Extract the (X, Y) coordinate from the center of the cell holding the provided text.  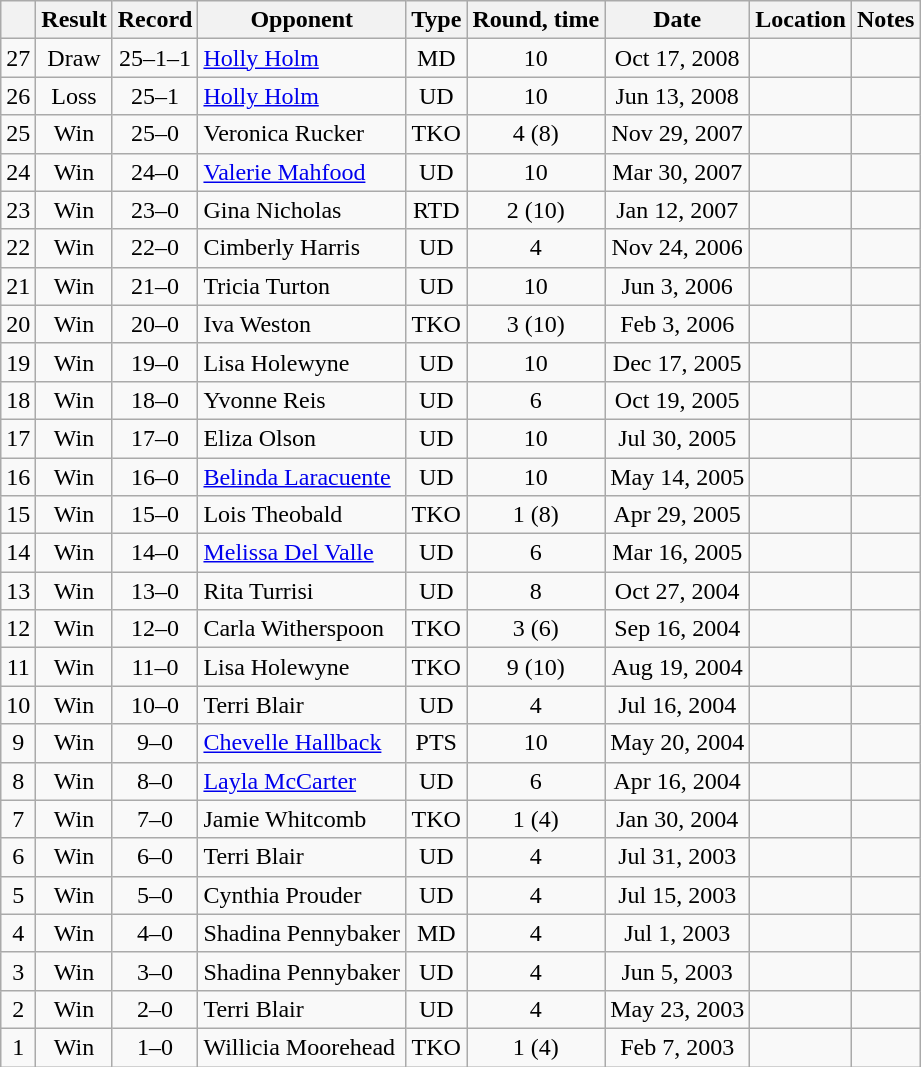
Apr 29, 2005 (678, 515)
Tricia Turton (302, 286)
RTD (436, 210)
1 (8) (536, 515)
Loss (74, 96)
4 (8) (536, 134)
8–0 (155, 781)
May 23, 2003 (678, 1009)
13 (18, 591)
Dec 17, 2005 (678, 362)
Record (155, 20)
Belinda Laracuente (302, 477)
25–0 (155, 134)
5 (18, 895)
22–0 (155, 248)
Veronica Rucker (302, 134)
Willicia Moorehead (302, 1047)
Date (678, 20)
15 (18, 515)
Carla Witherspoon (302, 629)
Apr 16, 2004 (678, 781)
Melissa Del Valle (302, 553)
Lois Theobald (302, 515)
16–0 (155, 477)
19–0 (155, 362)
Nov 24, 2006 (678, 248)
May 20, 2004 (678, 743)
Notes (885, 20)
2 (10) (536, 210)
23–0 (155, 210)
Jul 1, 2003 (678, 933)
Oct 17, 2008 (678, 58)
Feb 3, 2006 (678, 324)
Yvonne Reis (302, 400)
24–0 (155, 172)
9 (18, 743)
Location (801, 20)
Mar 30, 2007 (678, 172)
Jan 12, 2007 (678, 210)
Round, time (536, 20)
25–1–1 (155, 58)
7 (18, 819)
7–0 (155, 819)
11 (18, 667)
15–0 (155, 515)
24 (18, 172)
2–0 (155, 1009)
Jul 15, 2003 (678, 895)
21–0 (155, 286)
Oct 27, 2004 (678, 591)
3–0 (155, 971)
17–0 (155, 438)
14 (18, 553)
2 (18, 1009)
9 (10) (536, 667)
26 (18, 96)
13–0 (155, 591)
Iva Weston (302, 324)
Jun 3, 2006 (678, 286)
4–0 (155, 933)
20 (18, 324)
Jamie Whitcomb (302, 819)
10–0 (155, 705)
16 (18, 477)
18–0 (155, 400)
Jul 16, 2004 (678, 705)
Sep 16, 2004 (678, 629)
Cynthia Prouder (302, 895)
20–0 (155, 324)
Opponent (302, 20)
11–0 (155, 667)
Oct 19, 2005 (678, 400)
17 (18, 438)
5–0 (155, 895)
1–0 (155, 1047)
21 (18, 286)
Eliza Olson (302, 438)
Cimberly Harris (302, 248)
Draw (74, 58)
May 14, 2005 (678, 477)
25 (18, 134)
Type (436, 20)
14–0 (155, 553)
Mar 16, 2005 (678, 553)
Nov 29, 2007 (678, 134)
23 (18, 210)
Rita Turrisi (302, 591)
12 (18, 629)
Jul 31, 2003 (678, 857)
Layla McCarter (302, 781)
9–0 (155, 743)
PTS (436, 743)
Gina Nicholas (302, 210)
22 (18, 248)
Valerie Mahfood (302, 172)
25–1 (155, 96)
Jun 13, 2008 (678, 96)
18 (18, 400)
Aug 19, 2004 (678, 667)
Result (74, 20)
Feb 7, 2003 (678, 1047)
3 (10) (536, 324)
6–0 (155, 857)
12–0 (155, 629)
1 (18, 1047)
Jul 30, 2005 (678, 438)
27 (18, 58)
3 (6) (536, 629)
Jan 30, 2004 (678, 819)
Jun 5, 2003 (678, 971)
19 (18, 362)
3 (18, 971)
Chevelle Hallback (302, 743)
